Detect which cell encompasses the target text, then output its [X, Y] center coordinate. 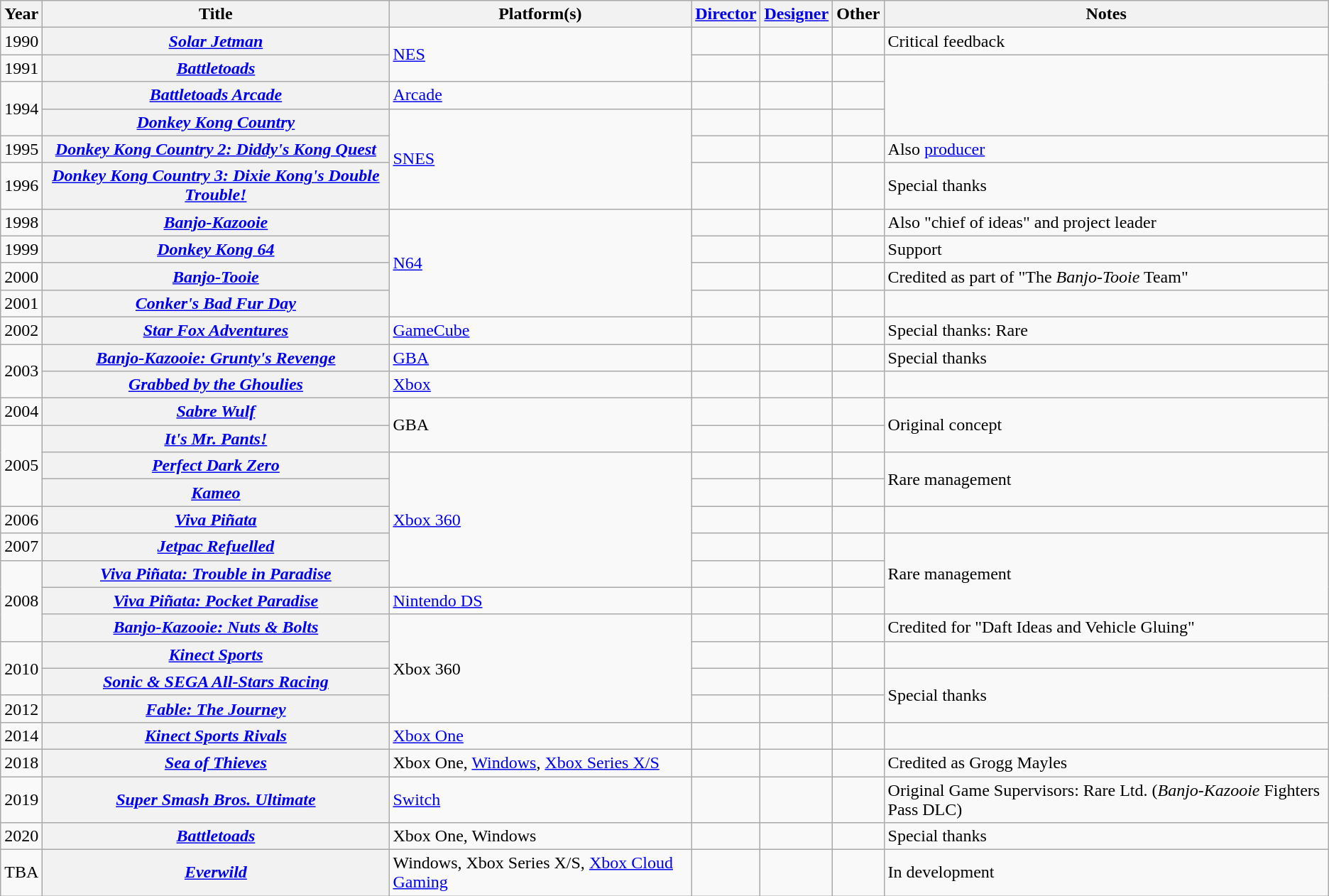
Designer [797, 14]
GameCube [540, 330]
Donkey Kong Country [216, 122]
Donkey Kong 64 [216, 249]
1999 [21, 249]
Also producer [1106, 149]
Year [21, 14]
Windows, Xbox Series X/S, Xbox Cloud Gaming [540, 873]
Other [858, 14]
2005 [21, 466]
2012 [21, 709]
1996 [21, 186]
Battletoads Arcade [216, 95]
Donkey Kong Country 3: Dixie Kong's Double Trouble! [216, 186]
Solar Jetman [216, 41]
Platform(s) [540, 14]
2020 [21, 836]
Banjo-Tooie [216, 276]
Original Game Supervisors: Rare Ltd. (Banjo-Kazooie Fighters Pass DLC) [1106, 799]
Director [726, 14]
NES [540, 55]
Kinect Sports [216, 655]
Sonic & SEGA All-Stars Racing [216, 682]
2002 [21, 330]
Perfect Dark Zero [216, 466]
Special thanks: Rare [1106, 330]
Super Smash Bros. Ultimate [216, 799]
Credited as Grogg Mayles [1106, 763]
2000 [21, 276]
1990 [21, 41]
It's Mr. Pants! [216, 439]
N64 [540, 263]
Arcade [540, 95]
Notes [1106, 14]
Donkey Kong Country 2: Diddy's Kong Quest [216, 149]
Everwild [216, 873]
Viva Piñata: Pocket Paradise [216, 601]
Credited for "Daft Ideas and Vehicle Gluing" [1106, 628]
2019 [21, 799]
Support [1106, 249]
2004 [21, 412]
2008 [21, 601]
2014 [21, 736]
Banjo-Kazooie [216, 222]
Xbox One, Windows, Xbox Series X/S [540, 763]
Kinect Sports Rivals [216, 736]
Also "chief of ideas" and project leader [1106, 222]
Banjo-Kazooie: Nuts & Bolts [216, 628]
Credited as part of "The Banjo-Tooie Team" [1106, 276]
1995 [21, 149]
Viva Piñata [216, 520]
1998 [21, 222]
1994 [21, 109]
Sea of Thieves [216, 763]
2007 [21, 547]
2001 [21, 303]
TBA [21, 873]
Critical feedback [1106, 41]
Xbox [540, 385]
Sabre Wulf [216, 412]
2010 [21, 668]
Conker's Bad Fur Day [216, 303]
1991 [21, 68]
In development [1106, 873]
2003 [21, 371]
Fable: The Journey [216, 709]
Switch [540, 799]
Viva Piñata: Trouble in Paradise [216, 574]
Banjo-Kazooie: Grunty's Revenge [216, 357]
Kameo [216, 493]
Star Fox Adventures [216, 330]
Xbox One, Windows [540, 836]
2018 [21, 763]
Xbox One [540, 736]
Title [216, 14]
SNES [540, 159]
Nintendo DS [540, 601]
Jetpac Refuelled [216, 547]
2006 [21, 520]
Original concept [1106, 425]
Grabbed by the Ghoulies [216, 385]
